Pinpoint the cell where the given text exists, returning its (X, Y) midpoint coordinate. 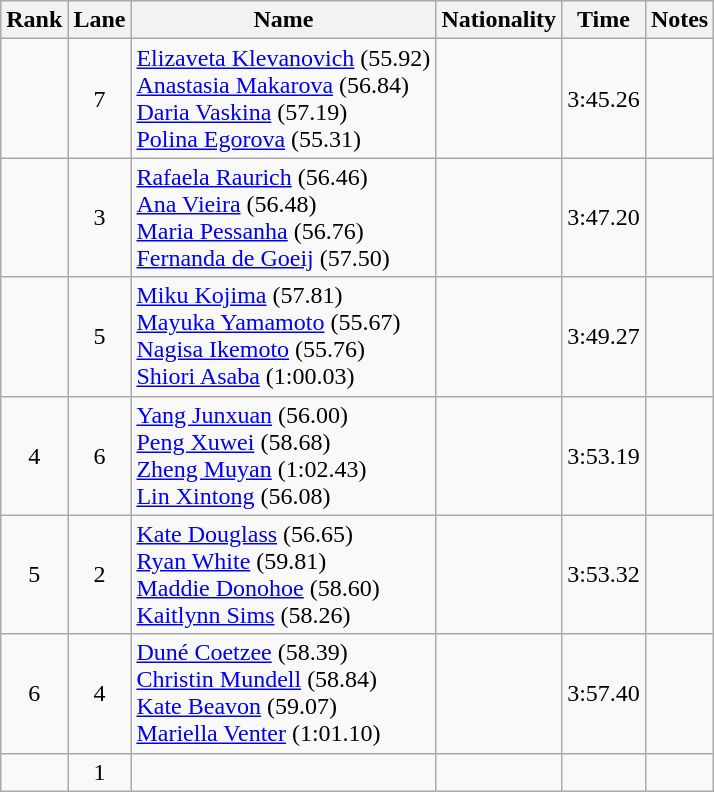
3:47.20 (604, 218)
3 (100, 218)
3:57.40 (604, 694)
Miku Kojima (57.81)Mayuka Yamamoto (55.67)Nagisa Ikemoto (55.76)Shiori Asaba (1:00.03) (284, 336)
Notes (679, 20)
3:49.27 (604, 336)
3:45.26 (604, 98)
Elizaveta Klevanovich (55.92)Anastasia Makarova (56.84)Daria Vaskina (57.19)Polina Egorova (55.31) (284, 98)
Kate Douglass (56.65)Ryan White (59.81)Maddie Donohoe (58.60)Kaitlynn Sims (58.26) (284, 574)
Yang Junxuan (56.00)Peng Xuwei (58.68)Zheng Muyan (1:02.43)Lin Xintong (56.08) (284, 456)
2 (100, 574)
1 (100, 772)
Name (284, 20)
Duné Coetzee (58.39)Christin Mundell (58.84)Kate Beavon (59.07)Mariella Venter (1:01.10) (284, 694)
3:53.19 (604, 456)
7 (100, 98)
Time (604, 20)
Nationality (499, 20)
Rank (34, 20)
Lane (100, 20)
Rafaela Raurich (56.46)Ana Vieira (56.48)Maria Pessanha (56.76)Fernanda de Goeij (57.50) (284, 218)
3:53.32 (604, 574)
